Detect which cell encompasses the target text, then output its [x, y] center coordinate. 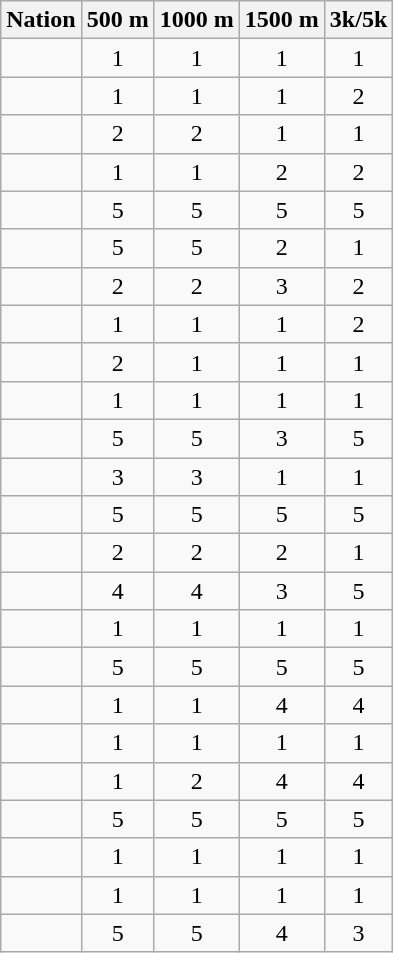
500 m [118, 20]
1500 m [282, 20]
3k/5k [358, 20]
1000 m [196, 20]
Nation [41, 20]
